Find where the given text appears and provide that cell's center as [X, Y] coordinate. 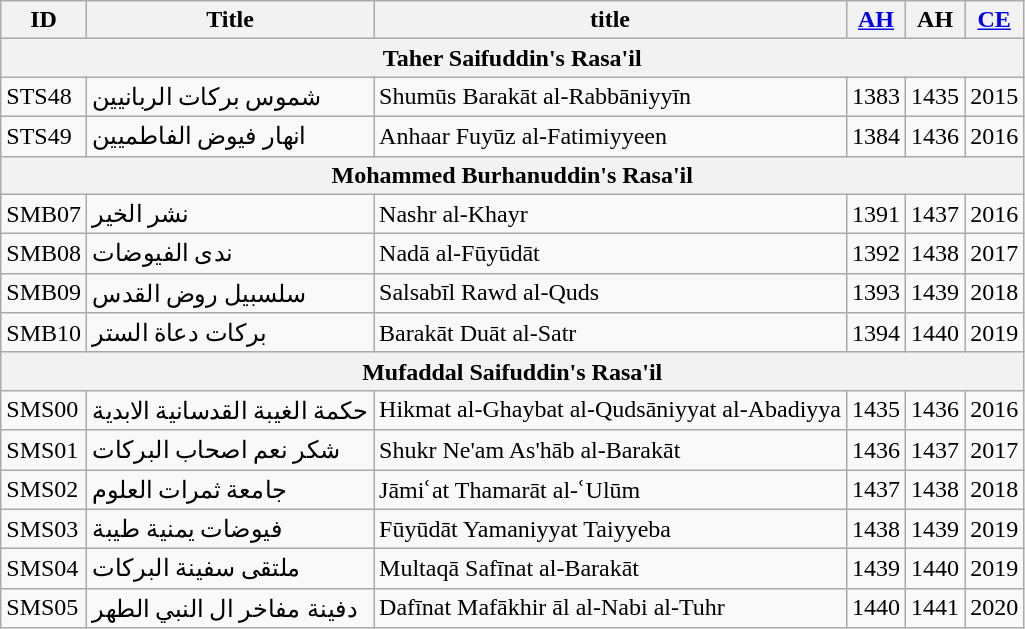
2020 [994, 608]
Anhaar Fuyūz al-Fatimiyyeen [610, 136]
SMS00 [44, 410]
SMB10 [44, 333]
1391 [876, 214]
Jāmiʿat Thamarāt al-ʿUlūm [610, 490]
title [610, 20]
ملتقى سفينة البركات [230, 569]
SMS01 [44, 450]
SMS03 [44, 529]
Nadā al-Fūyūdāt [610, 254]
Mohammed Burhanuddin's Rasa'il [512, 175]
Barakāt Duāt al-Satr [610, 333]
SMB09 [44, 293]
Salsabīl Rawd al-Quds [610, 293]
نشر الخير [230, 214]
سلسبيل روض القدس [230, 293]
1392 [876, 254]
Hikmat al-Ghaybat al-Qudsāniyyat al-Abadiyya [610, 410]
1384 [876, 136]
SMS02 [44, 490]
شكر نعم اصحاب البركات [230, 450]
Title [230, 20]
1394 [876, 333]
STS48 [44, 97]
1393 [876, 293]
STS49 [44, 136]
CE [994, 20]
فيوضات يمنية طيبة [230, 529]
SMB07 [44, 214]
2015 [994, 97]
بركات دعاة الستر [230, 333]
SMS05 [44, 608]
1441 [936, 608]
شموس بركات الربانيين [230, 97]
1383 [876, 97]
جامعة ثمرات العلوم [230, 490]
SMS04 [44, 569]
انهار فيوض الفاطميين [230, 136]
Shumūs Barakāt al-Rabbāniyyīn [610, 97]
Taher Saifuddin's Rasa'il [512, 58]
ID [44, 20]
Mufaddal Saifuddin's Rasa'il [512, 371]
SMB08 [44, 254]
Multaqā Safīnat al-Barakāt [610, 569]
ندى الفيوضات [230, 254]
Shukr Ne'am As'hāb al-Barakāt [610, 450]
Nashr al-Khayr [610, 214]
Fūyūdāt Yamaniyyat Taiyyeba [610, 529]
دفينة مفاخر ال النبي الطهر [230, 608]
حكمة الغيبة القدسانية الابدية [230, 410]
Dafīnat Mafākhir āl al-Nabi al-Tuhr [610, 608]
